Return the (X, Y) coordinate for the center point of the cell that contains the specified text.  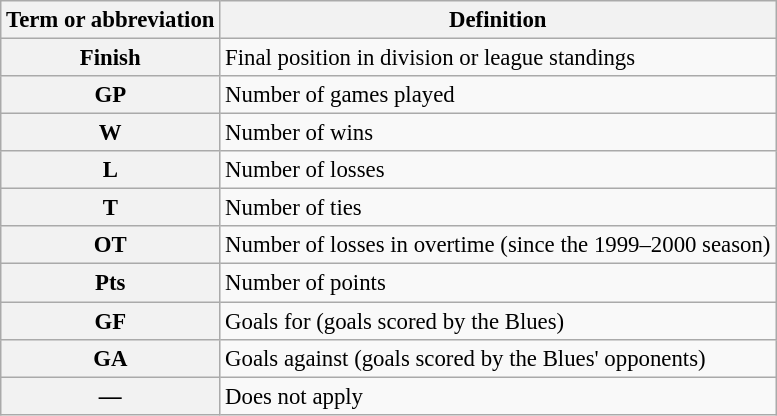
L (110, 170)
Pts (110, 283)
Final position in division or league standings (498, 58)
Finish (110, 58)
Number of wins (498, 133)
Goals against (goals scored by the Blues' opponents) (498, 358)
T (110, 208)
Number of losses (498, 170)
Goals for (goals scored by the Blues) (498, 321)
Number of points (498, 283)
Number of games played (498, 95)
OT (110, 245)
Number of ties (498, 208)
Definition (498, 20)
GP (110, 95)
Number of losses in overtime (since the 1999–2000 season) (498, 245)
Does not apply (498, 396)
W (110, 133)
— (110, 396)
GF (110, 321)
Term or abbreviation (110, 20)
GA (110, 358)
